Provide the [X, Y] coordinate of the cell's center where the given text is located.  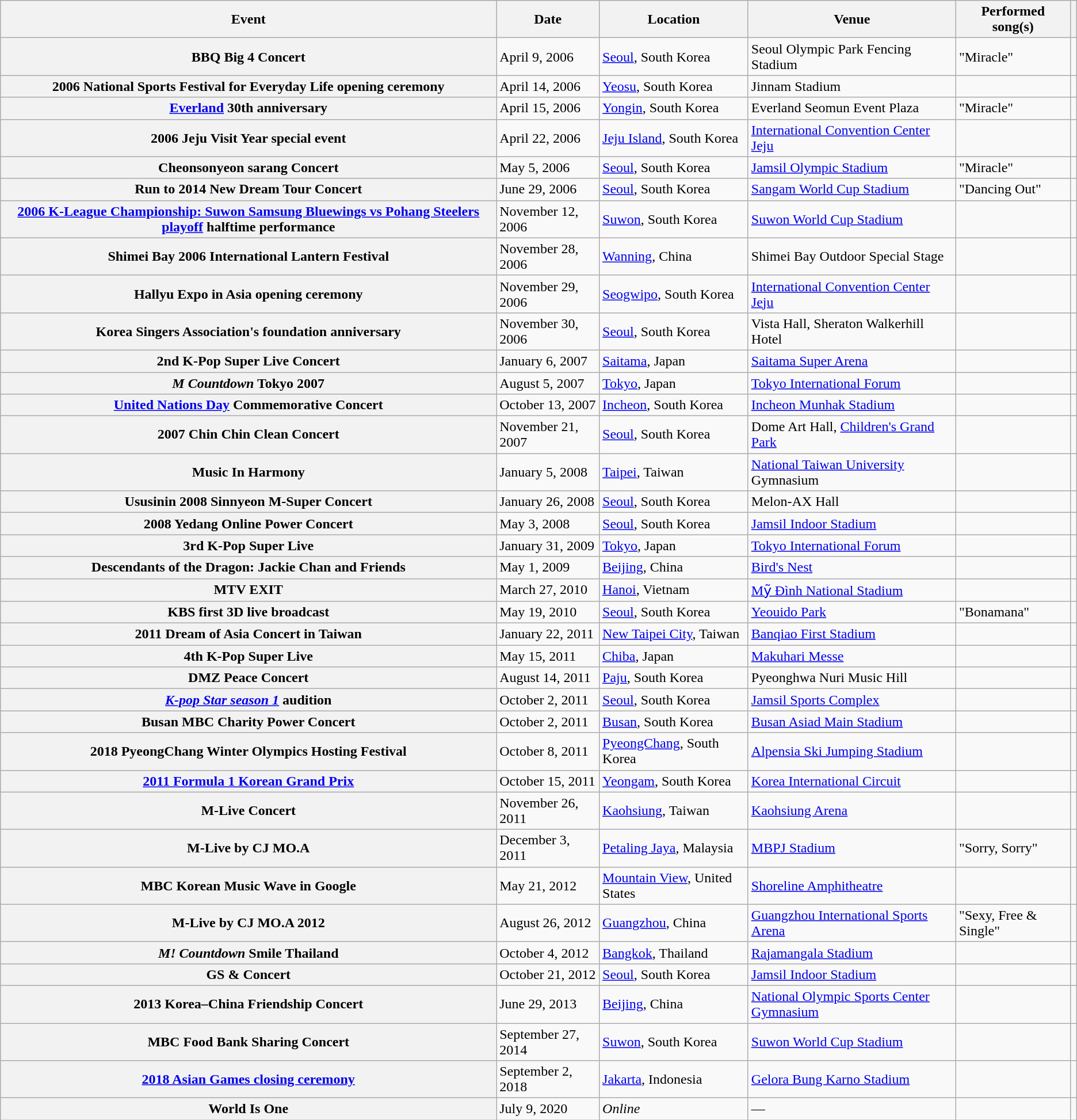
September 27, 2014 [548, 1042]
October 15, 2011 [548, 781]
2011 Formula 1 Korean Grand Prix [249, 781]
Run to 2014 New Dream Tour Concert [249, 189]
Busan MBC Charity Power Concert [249, 722]
Korea Singers Association's foundation anniversary [249, 332]
November 21, 2007 [548, 435]
August 14, 2011 [548, 678]
November 28, 2006 [548, 257]
National Taiwan University Gymnasium [851, 472]
May 21, 2012 [548, 885]
August 26, 2012 [548, 923]
Bangkok, Thailand [674, 953]
Mỹ Đình National Stadium [851, 590]
Melon-AX Hall [851, 502]
Event [249, 20]
Wanning, China [674, 257]
Chiba, Japan [674, 656]
M-Live by CJ MO.A [249, 848]
Yeouido Park [851, 612]
April 22, 2006 [548, 138]
Vista Hall, Sheraton Walkerhill Hotel [851, 332]
Seogwipo, South Korea [674, 294]
Jinnam Stadium [851, 86]
June 29, 2013 [548, 1004]
M! Countdown Smile Thailand [249, 953]
November 26, 2011 [548, 810]
New Taipei City, Taiwan [674, 634]
PyeongChang, South Korea [674, 752]
November 30, 2006 [548, 332]
October 8, 2011 [548, 752]
"Sorry, Sorry" [1013, 848]
January 6, 2007 [548, 361]
Saitama Super Arena [851, 361]
April 14, 2006 [548, 86]
Shimei Bay Outdoor Special Stage [851, 257]
Guangzhou International Sports Arena [851, 923]
Alpensia Ski Jumping Stadium [851, 752]
Date [548, 20]
Petaling Jaya, Malaysia [674, 848]
May 1, 2009 [548, 567]
Online [674, 1109]
K-pop Star season 1 audition [249, 700]
October 13, 2007 [548, 405]
April 15, 2006 [548, 108]
Guangzhou, China [674, 923]
Gelora Bung Karno Stadium [851, 1080]
November 12, 2006 [548, 219]
KBS first 3D live broadcast [249, 612]
4th K-Pop Super Live [249, 656]
Korea International Circuit [851, 781]
M-Live by CJ MO.A 2012 [249, 923]
September 2, 2018 [548, 1080]
Yongin, South Korea [674, 108]
2006 National Sports Festival for Everyday Life opening ceremony [249, 86]
April 9, 2006 [548, 56]
Incheon, South Korea [674, 405]
Kaohsiung, Taiwan [674, 810]
August 5, 2007 [548, 383]
May 15, 2011 [548, 656]
Jamsil Olympic Stadium [851, 167]
2018 PyeongChang Winter Olympics Hosting Festival [249, 752]
Yeongam, South Korea [674, 781]
Paju, South Korea [674, 678]
MBC Korean Music Wave in Google [249, 885]
Shimei Bay 2006 International Lantern Festival [249, 257]
Hanoi, Vietnam [674, 590]
2011 Dream of Asia Concert in Taiwan [249, 634]
"Dancing Out" [1013, 189]
Makuhari Messe [851, 656]
DMZ Peace Concert [249, 678]
2nd K-Pop Super Live Concert [249, 361]
May 19, 2010 [548, 612]
2008 Yedang Online Power Concert [249, 524]
M-Live Concert [249, 810]
2018 Asian Games closing ceremony [249, 1080]
Dome Art Hall, Children's Grand Park [851, 435]
2013 Korea–China Friendship Concert [249, 1004]
Music In Harmony [249, 472]
National Olympic Sports Center Gymnasium [851, 1004]
M Countdown Tokyo 2007 [249, 383]
"Sexy, Free & Single" [1013, 923]
Venue [851, 20]
Everland 30th anniversary [249, 108]
Performed song(s) [1013, 20]
Taipei, Taiwan [674, 472]
Hallyu Expo in Asia opening ceremony [249, 294]
March 27, 2010 [548, 590]
Location [674, 20]
Ususinin 2008 Sinnyeon M-Super Concert [249, 502]
MBPJ Stadium [851, 848]
Rajamangala Stadium [851, 953]
"Bonamana" [1013, 612]
Jamsil Sports Complex [851, 700]
Mountain View, United States [674, 885]
Busan, South Korea [674, 722]
December 3, 2011 [548, 848]
Cheonsonyeon sarang Concert [249, 167]
Bird's Nest [851, 567]
2007 Chin Chin Clean Concert [249, 435]
Shoreline Amphitheatre [851, 885]
November 29, 2006 [548, 294]
October 4, 2012 [548, 953]
May 3, 2008 [548, 524]
United Nations Day Commemorative Concert [249, 405]
January 26, 2008 [548, 502]
2006 Jeju Visit Year special event [249, 138]
BBQ Big 4 Concert [249, 56]
October 21, 2012 [548, 974]
January 31, 2009 [548, 546]
Descendants of the Dragon: Jackie Chan and Friends [249, 567]
Yeosu, South Korea [674, 86]
MBC Food Bank Sharing Concert [249, 1042]
Jeju Island, South Korea [674, 138]
Saitama, Japan [674, 361]
GS & Concert [249, 974]
Incheon Munhak Stadium [851, 405]
January 22, 2011 [548, 634]
Busan Asiad Main Stadium [851, 722]
Jakarta, Indonesia [674, 1080]
Seoul Olympic Park Fencing Stadium [851, 56]
May 5, 2006 [548, 167]
June 29, 2006 [548, 189]
World Is One [249, 1109]
January 5, 2008 [548, 472]
Pyeonghwa Nuri Music Hill [851, 678]
Sangam World Cup Stadium [851, 189]
3rd K-Pop Super Live [249, 546]
Banqiao First Stadium [851, 634]
Kaohsiung Arena [851, 810]
MTV EXIT [249, 590]
July 9, 2020 [548, 1109]
Everland Seomun Event Plaza [851, 108]
2006 K-League Championship: Suwon Samsung Bluewings vs Pohang Steelers playoff halftime performance [249, 219]
— [851, 1109]
